Detect which cell encompasses the target text, then output its (x, y) center coordinate. 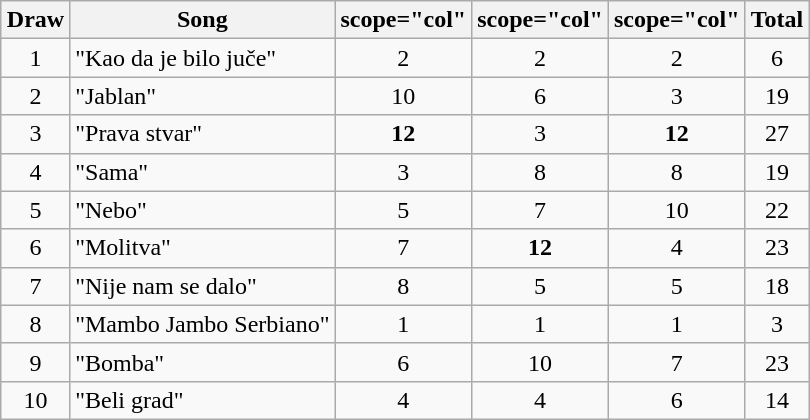
9 (35, 362)
"Kao da je bilo juče" (202, 58)
"Nebo" (202, 210)
"Sama" (202, 172)
"Prava stvar" (202, 134)
Total (777, 20)
"Molitva" (202, 248)
"Beli grad" (202, 400)
22 (777, 210)
"Jablan" (202, 96)
18 (777, 286)
27 (777, 134)
"Bomba" (202, 362)
"Mambo Jambo Serbiano" (202, 324)
"Nije nam se dalo" (202, 286)
Song (202, 20)
14 (777, 400)
Draw (35, 20)
